Find where the given text appears and provide that cell's center as (x, y) coordinate. 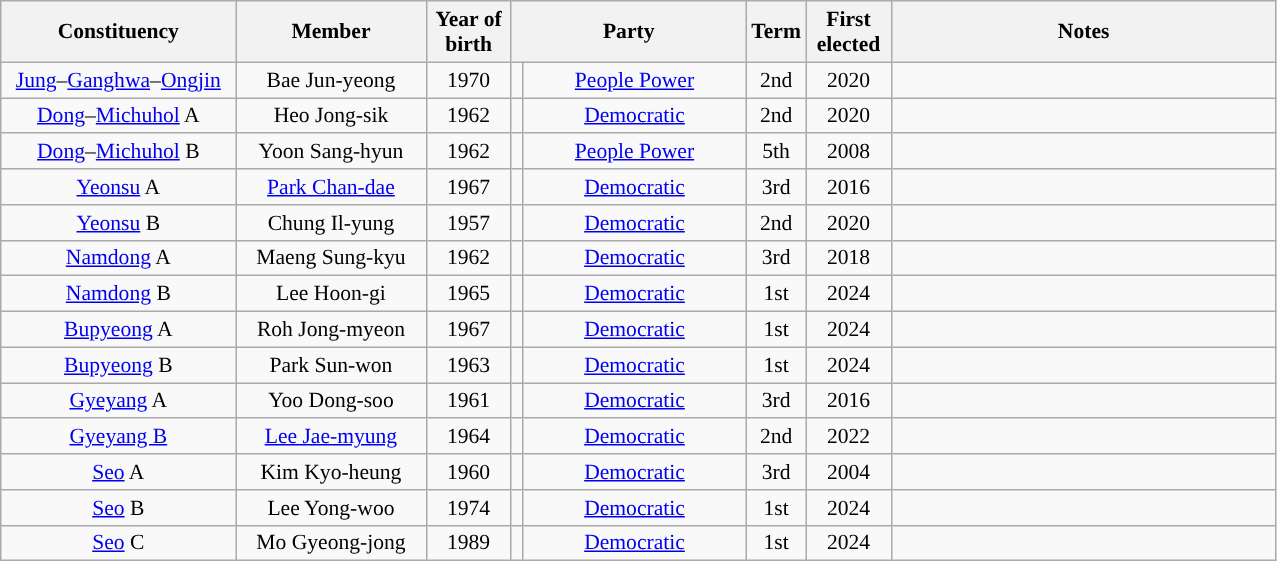
Bupyeong A (118, 330)
Yoon Sang-hyun (331, 152)
2018 (848, 258)
Bupyeong B (118, 365)
Seo A (118, 472)
Yeonsu A (118, 187)
Dong–Michuhol B (118, 152)
Year of birth (468, 32)
1960 (468, 472)
Gyeyang A (118, 401)
5th (776, 152)
First elected (848, 32)
Park Sun-won (331, 365)
Heo Jong-sik (331, 116)
1957 (468, 223)
1989 (468, 543)
Constituency (118, 32)
1965 (468, 294)
Maeng Sung-kyu (331, 258)
Lee Jae-myung (331, 437)
2022 (848, 437)
Kim Kyo-heung (331, 472)
Lee Yong-woo (331, 508)
Mo Gyeong-jong (331, 543)
2008 (848, 152)
Namdong B (118, 294)
Yoo Dong-soo (331, 401)
Park Chan-dae (331, 187)
Party (628, 32)
1963 (468, 365)
Dong–Michuhol A (118, 116)
Member (331, 32)
Namdong A (118, 258)
1961 (468, 401)
1964 (468, 437)
2004 (848, 472)
Chung Il-yung (331, 223)
Roh Jong-myeon (331, 330)
Notes (1084, 32)
1970 (468, 80)
Jung–Ganghwa–Ongjin (118, 80)
Bae Jun-yeong (331, 80)
Lee Hoon-gi (331, 294)
Yeonsu B (118, 223)
1974 (468, 508)
Seo C (118, 543)
Gyeyang B (118, 437)
Seo B (118, 508)
Term (776, 32)
